Detect which cell encompasses the target text, then output its (X, Y) center coordinate. 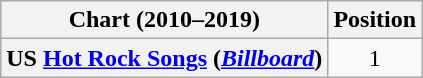
Chart (2010–2019) (164, 20)
Position (375, 20)
US Hot Rock Songs (Billboard) (164, 58)
1 (375, 58)
